For the text-containing cell, return its midpoint in [x, y] coordinate format. 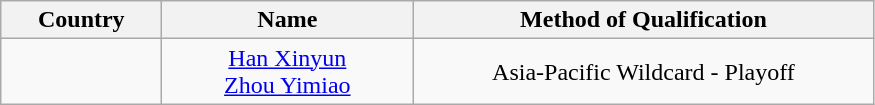
Han Xinyun Zhou Yimiao [288, 72]
Country [82, 20]
Method of Qualification [644, 20]
Asia-Pacific Wildcard - Playoff [644, 72]
Name [288, 20]
